From the cell containing the given text, extract its center point as [x, y] coordinate. 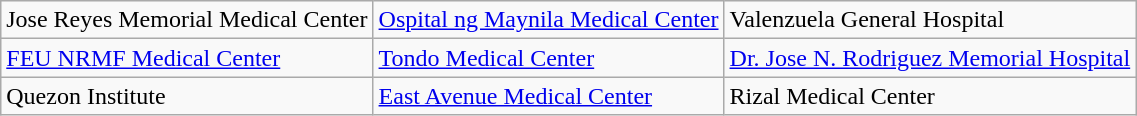
Valenzuela General Hospital [930, 20]
East Avenue Medical Center [548, 96]
FEU NRMF Medical Center [187, 58]
Jose Reyes Memorial Medical Center [187, 20]
Quezon Institute [187, 96]
Dr. Jose N. Rodriguez Memorial Hospital [930, 58]
Tondo Medical Center [548, 58]
Ospital ng Maynila Medical Center [548, 20]
Rizal Medical Center [930, 96]
